Locate the cell with the specified text and output its [X, Y] center coordinate. 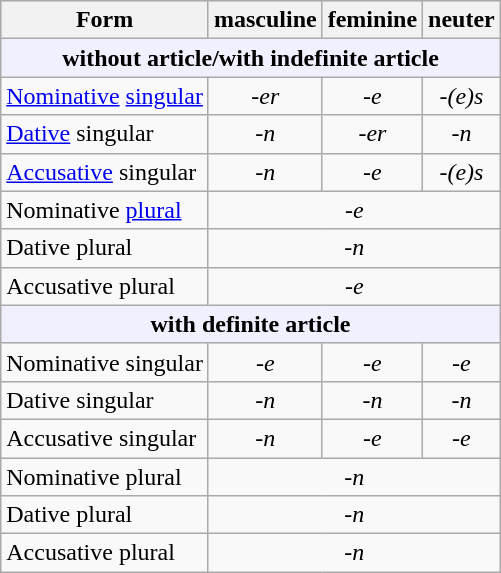
masculine [265, 20]
neuter [462, 20]
with definite article [251, 324]
without article/with indefinite article [251, 58]
Form [105, 20]
feminine [372, 20]
